From the cell containing the given text, extract its center point as (X, Y) coordinate. 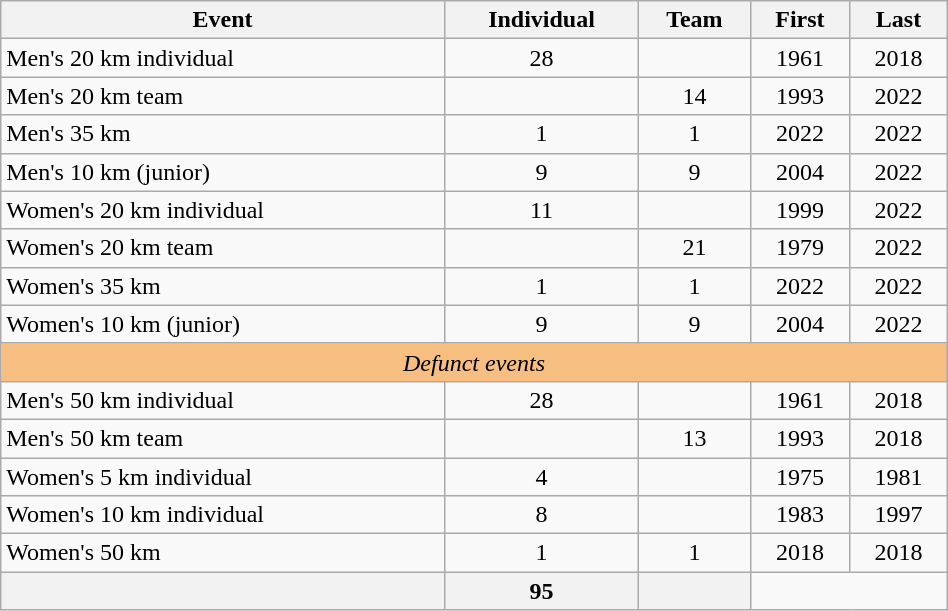
Last (899, 20)
95 (541, 591)
Men's 20 km team (223, 96)
Event (223, 20)
Defunct events (474, 362)
21 (694, 248)
1975 (800, 477)
Women's 50 km (223, 553)
Men's 50 km team (223, 438)
First (800, 20)
Men's 20 km individual (223, 58)
Team (694, 20)
8 (541, 515)
Men's 50 km individual (223, 400)
1997 (899, 515)
4 (541, 477)
Women's 20 km team (223, 248)
11 (541, 210)
Men's 35 km (223, 134)
Women's 20 km individual (223, 210)
13 (694, 438)
14 (694, 96)
1983 (800, 515)
1981 (899, 477)
Women's 10 km (junior) (223, 324)
Women's 10 km individual (223, 515)
Women's 5 km individual (223, 477)
Individual (541, 20)
1999 (800, 210)
1979 (800, 248)
Men's 10 km (junior) (223, 172)
Women's 35 km (223, 286)
